Find where the given text appears and provide that cell's center as [X, Y] coordinate. 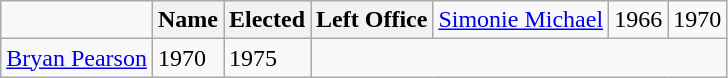
1975 [268, 58]
Simonie Michael [521, 20]
Name [188, 20]
Left Office [372, 20]
1966 [638, 20]
Elected [268, 20]
Bryan Pearson [77, 58]
